Detect which cell encompasses the target text, then output its [x, y] center coordinate. 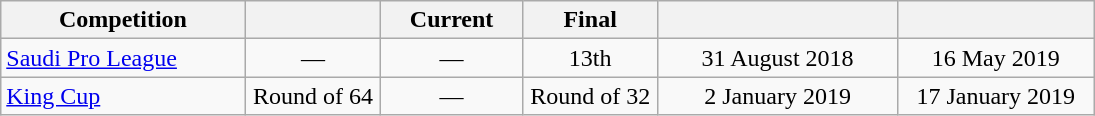
Round of 32 [590, 96]
2 January 2019 [778, 96]
Competition [123, 20]
16 May 2019 [996, 58]
Current [452, 20]
31 August 2018 [778, 58]
17 January 2019 [996, 96]
Saudi Pro League [123, 58]
Final [590, 20]
King Cup [123, 96]
13th [590, 58]
Round of 64 [313, 96]
